Identify which cell holds the provided text, then report its [x, y] central coordinate. 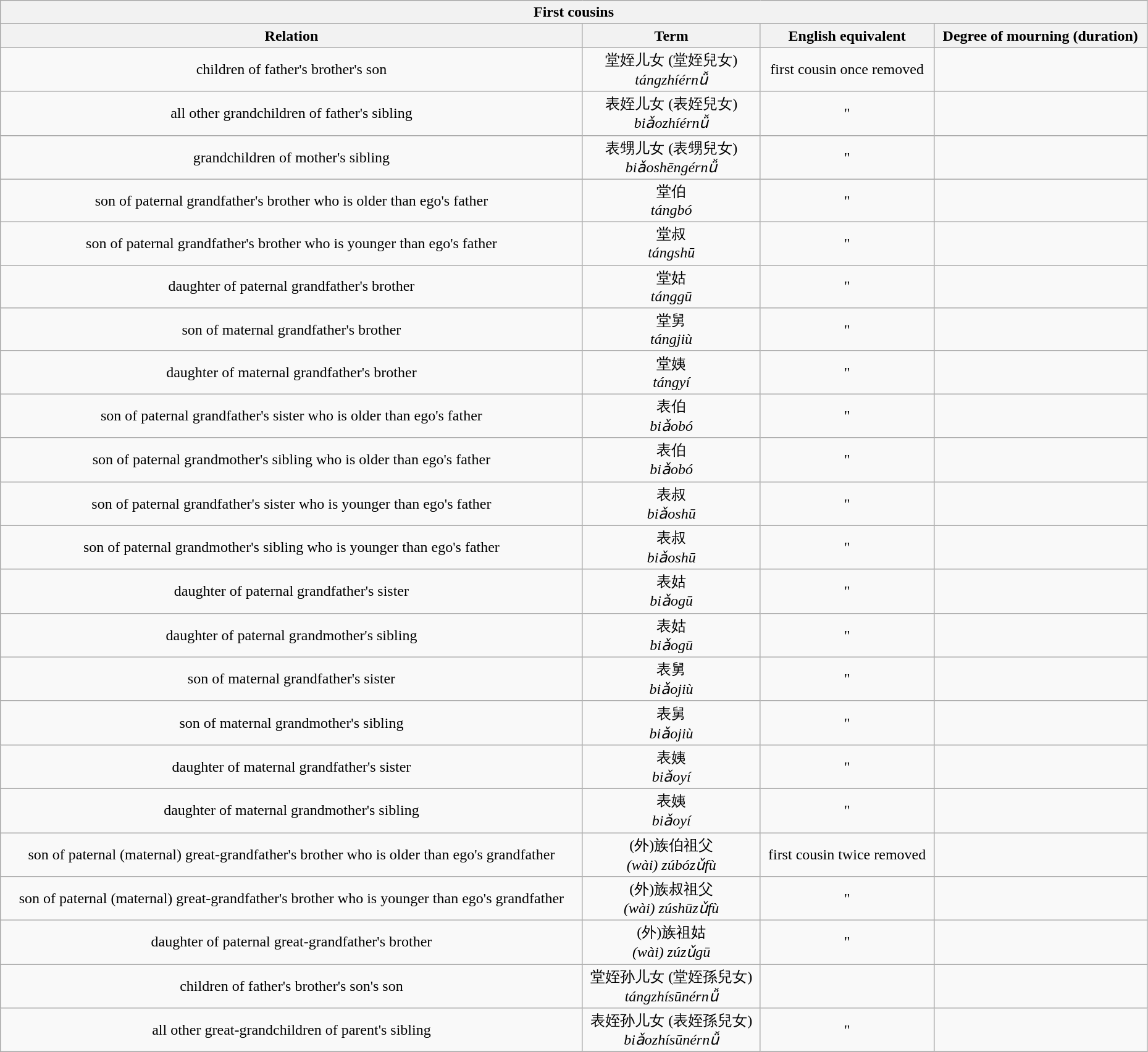
children of father's brother's son [291, 69]
all other great-grandchildren of parent's sibling [291, 1030]
表甥儿女 (表甥兒女) biǎoshēngérnǚ [671, 157]
first cousin once removed [847, 69]
daughter of paternal great-grandfather's brother [291, 942]
daughter of maternal grandfather's sister [291, 767]
堂姑 tánggū [671, 286]
son of maternal grandfather's brother [291, 330]
daughter of paternal grandfather's sister [291, 591]
son of paternal grandfather's brother who is younger than ego's father [291, 244]
son of paternal grandmother's sibling who is older than ego's father [291, 459]
son of paternal (maternal) great-grandfather's brother who is older than ego's grandfather [291, 854]
son of paternal (maternal) great-grandfather's brother who is younger than ego's grandfather [291, 899]
son of paternal grandmother's sibling who is younger than ego's father [291, 547]
堂姨 tángyí [671, 372]
all other grandchildren of father's sibling [291, 114]
son of paternal grandfather's sister who is older than ego's father [291, 416]
first cousin twice removed [847, 854]
表姪孙儿女 (表姪孫兒女) biǎozhísūnérnǚ [671, 1030]
grandchildren of mother's sibling [291, 157]
Degree of mourning (duration) [1040, 36]
daughter of maternal grandfather's brother [291, 372]
daughter of maternal grandmother's sibling [291, 810]
children of father's brother's son's son [291, 987]
son of maternal grandmother's sibling [291, 722]
(外)族祖姑 (wài) zúzǔgū [671, 942]
English equivalent [847, 36]
Relation [291, 36]
堂伯 tángbó [671, 201]
son of paternal grandfather's brother who is older than ego's father [291, 201]
堂姪儿女 (堂姪兒女) tángzhíérnǚ [671, 69]
堂叔 tángshū [671, 244]
Term [671, 36]
daughter of paternal grandfather's brother [291, 286]
表姪儿女 (表姪兒女) biǎozhíérnǚ [671, 114]
(外)族伯祖父 (wài) zúbózǔfù [671, 854]
daughter of paternal grandmother's sibling [291, 635]
son of paternal grandfather's sister who is younger than ego's father [291, 504]
堂姪孙儿女 (堂姪孫兒女) tángzhísūnérnǚ [671, 987]
堂舅tángjiù [671, 330]
First cousins [574, 12]
son of maternal grandfather's sister [291, 679]
(外)族叔祖父 (wài) zúshūzǔfù [671, 899]
